Scan for the cell matching the given text and deliver its (x, y) coordinate at center. 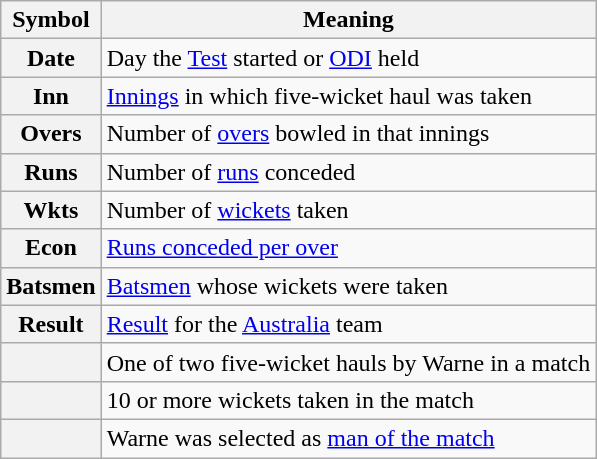
Runs conceded per over (348, 248)
Day the Test started or ODI held (348, 58)
Warne was selected as man of the match (348, 438)
Runs (51, 172)
Inn (51, 96)
Batsmen whose wickets were taken (348, 286)
Overs (51, 134)
Symbol (51, 20)
Econ (51, 248)
Result (51, 324)
Date (51, 58)
One of two five-wicket hauls by Warne in a match (348, 362)
Wkts (51, 210)
Number of wickets taken (348, 210)
10 or more wickets taken in the match (348, 400)
Batsmen (51, 286)
Meaning (348, 20)
Number of overs bowled in that innings (348, 134)
Innings in which five-wicket haul was taken (348, 96)
Number of runs conceded (348, 172)
Result for the Australia team (348, 324)
